Provide the [x, y] coordinate of the cell's center where the given text is located.  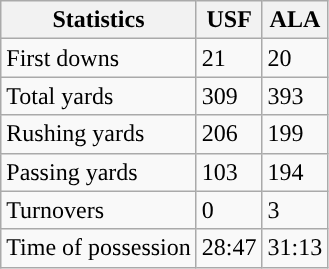
194 [295, 172]
Statistics [99, 20]
First downs [99, 58]
393 [295, 96]
103 [229, 172]
3 [295, 210]
20 [295, 58]
Passing yards [99, 172]
206 [229, 134]
0 [229, 210]
309 [229, 96]
Time of possession [99, 248]
21 [229, 58]
Turnovers [99, 210]
199 [295, 134]
31:13 [295, 248]
Total yards [99, 96]
ALA [295, 20]
28:47 [229, 248]
Rushing yards [99, 134]
USF [229, 20]
